Locate the cell with the specified text and output its (X, Y) center coordinate. 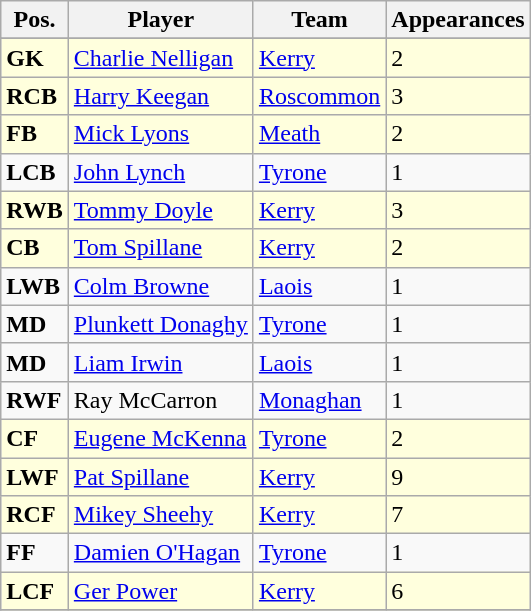
LCB (35, 172)
Liam Irwin (160, 362)
9 (458, 477)
Meath (319, 134)
RCB (35, 96)
Team (319, 20)
Tom Spillane (160, 248)
CF (35, 438)
6 (458, 591)
Damien O'Hagan (160, 553)
Ray McCarron (160, 400)
CB (35, 248)
Roscommon (319, 96)
7 (458, 515)
LCF (35, 591)
Monaghan (319, 400)
RWB (35, 210)
Charlie Nelligan (160, 58)
John Lynch (160, 172)
LWB (35, 286)
Pat Spillane (160, 477)
Plunkett Donaghy (160, 324)
GK (35, 58)
FB (35, 134)
LWF (35, 477)
Player (160, 20)
Ger Power (160, 591)
Tommy Doyle (160, 210)
RWF (35, 400)
Mikey Sheehy (160, 515)
FF (35, 553)
Pos. (35, 20)
Colm Browne (160, 286)
Harry Keegan (160, 96)
Appearances (458, 20)
Mick Lyons (160, 134)
Eugene McKenna (160, 438)
RCF (35, 515)
